From the cell containing the given text, extract its center point as (x, y) coordinate. 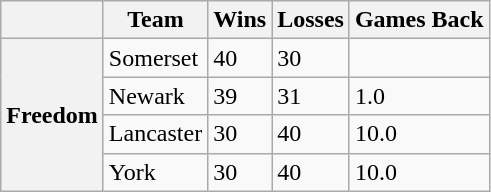
Freedom (52, 115)
1.0 (419, 96)
31 (311, 96)
Newark (155, 96)
Wins (240, 20)
Lancaster (155, 134)
Somerset (155, 58)
39 (240, 96)
Team (155, 20)
Losses (311, 20)
York (155, 172)
Games Back (419, 20)
